Detect which cell encompasses the target text, then output its (x, y) center coordinate. 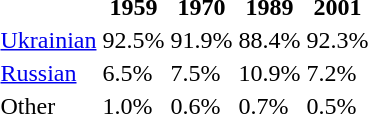
91.9% (202, 40)
92.5% (134, 40)
10.9% (270, 73)
6.5% (134, 73)
88.4% (270, 40)
7.5% (202, 73)
